Determine the (x, y) coordinate at the center of the cell enclosing the given text.  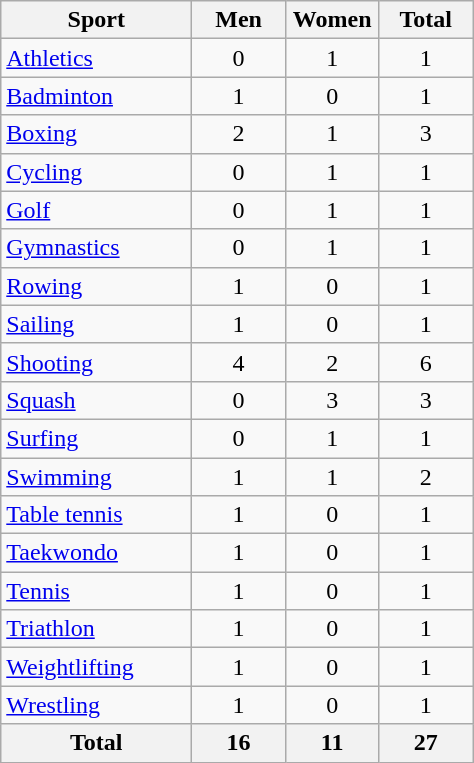
Tennis (96, 591)
27 (426, 743)
Golf (96, 210)
Taekwondo (96, 553)
Swimming (96, 477)
Weightlifting (96, 667)
Squash (96, 400)
Table tennis (96, 515)
Women (332, 20)
4 (239, 362)
Men (239, 20)
Cycling (96, 172)
Athletics (96, 58)
Sport (96, 20)
Sailing (96, 324)
6 (426, 362)
16 (239, 743)
Badminton (96, 96)
Surfing (96, 438)
Shooting (96, 362)
11 (332, 743)
Wrestling (96, 705)
Boxing (96, 134)
Triathlon (96, 629)
Gymnastics (96, 248)
Rowing (96, 286)
